Find where the given text appears and provide that cell's center as (X, Y) coordinate. 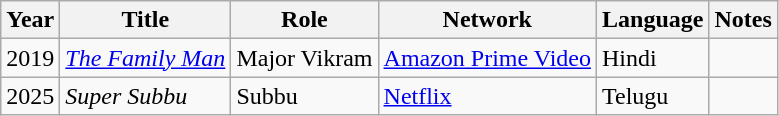
Amazon Prime Video (487, 58)
The Family Man (146, 58)
Title (146, 20)
Year (30, 20)
Language (653, 20)
Hindi (653, 58)
2019 (30, 58)
Role (304, 20)
2025 (30, 96)
Super Subbu (146, 96)
Subbu (304, 96)
Telugu (653, 96)
Major Vikram (304, 58)
Network (487, 20)
Notes (743, 20)
Netflix (487, 96)
